For the text-containing cell, return its midpoint in [x, y] coordinate format. 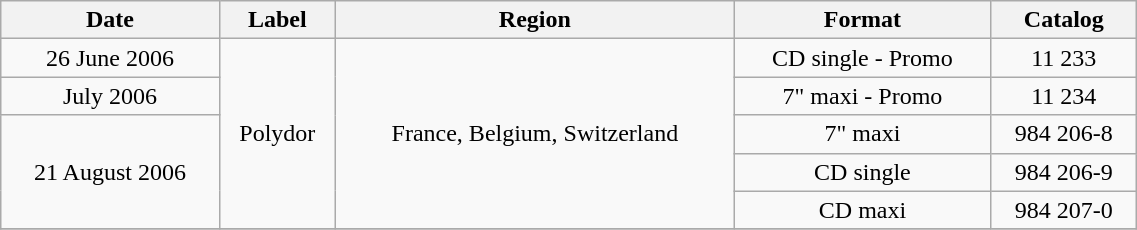
July 2006 [110, 96]
Label [278, 20]
7" maxi [862, 134]
11 234 [1064, 96]
11 233 [1064, 58]
Region [535, 20]
CD maxi [862, 210]
26 June 2006 [110, 58]
7" maxi - Promo [862, 96]
984 207-0 [1064, 210]
France, Belgium, Switzerland [535, 134]
CD single [862, 172]
CD single - Promo [862, 58]
Polydor [278, 134]
21 August 2006 [110, 172]
984 206-8 [1064, 134]
Catalog [1064, 20]
984 206-9 [1064, 172]
Format [862, 20]
Date [110, 20]
